Extract the [X, Y] coordinate from the center of the cell holding the provided text.  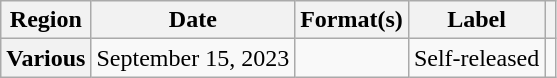
Format(s) [352, 20]
Label [476, 20]
Self-released [476, 58]
Date [193, 20]
Various [46, 58]
September 15, 2023 [193, 58]
Region [46, 20]
